Search for the cell housing the specified text and yield its (X, Y) center coordinate. 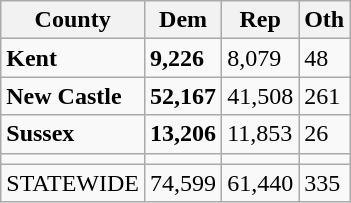
Rep (260, 20)
261 (324, 96)
New Castle (73, 96)
48 (324, 58)
8,079 (260, 58)
335 (324, 183)
County (73, 20)
41,508 (260, 96)
Oth (324, 20)
74,599 (184, 183)
9,226 (184, 58)
13,206 (184, 134)
52,167 (184, 96)
STATEWIDE (73, 183)
Dem (184, 20)
Sussex (73, 134)
11,853 (260, 134)
Kent (73, 58)
61,440 (260, 183)
26 (324, 134)
